Identify which cell holds the provided text, then report its (x, y) central coordinate. 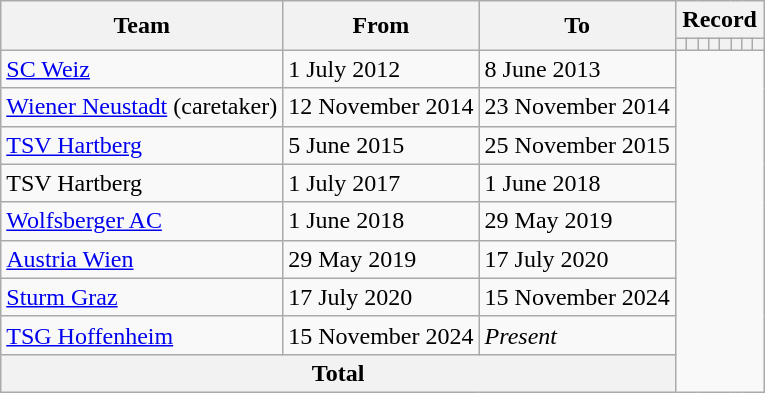
5 June 2015 (381, 145)
Austria Wien (142, 259)
12 November 2014 (381, 107)
23 November 2014 (577, 107)
TSG Hoffenheim (142, 335)
1 July 2012 (381, 69)
Record (719, 20)
8 June 2013 (577, 69)
1 July 2017 (381, 183)
Total (338, 373)
Wolfsberger AC (142, 221)
Wiener Neustadt (caretaker) (142, 107)
25 November 2015 (577, 145)
Present (577, 335)
Sturm Graz (142, 297)
To (577, 26)
SC Weiz (142, 69)
From (381, 26)
Team (142, 26)
